Return (x, y) of the center of cell containing provided text 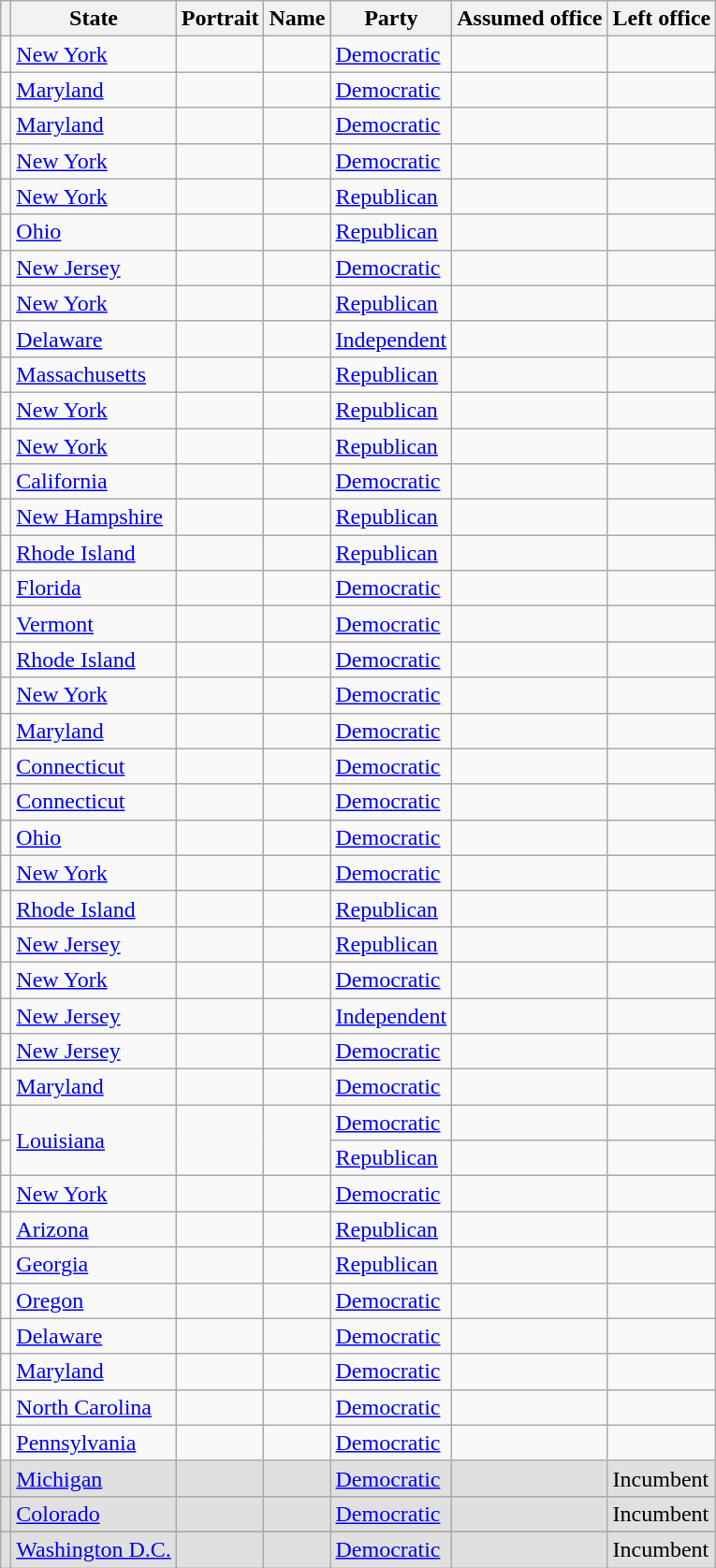
North Carolina (94, 1407)
Arizona (94, 1229)
Louisiana (94, 1140)
Colorado (94, 1514)
Pennsylvania (94, 1443)
Washington D.C. (94, 1549)
Vermont (94, 624)
Assumed office (530, 19)
Georgia (94, 1265)
Name (298, 19)
California (94, 482)
State (94, 19)
New Hampshire (94, 517)
Florida (94, 588)
Oregon (94, 1300)
Party (391, 19)
Left office (662, 19)
Massachusetts (94, 374)
Portrait (220, 19)
Michigan (94, 1478)
